For the text-containing cell, return its midpoint in [X, Y] coordinate format. 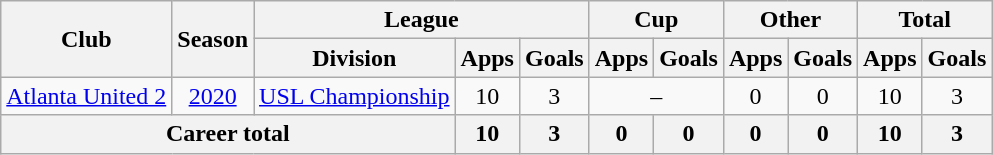
Club [86, 39]
Season [213, 39]
Atlanta United 2 [86, 96]
Career total [228, 134]
Other [790, 20]
Division [355, 58]
USL Championship [355, 96]
Cup [656, 20]
– [656, 96]
2020 [213, 96]
League [422, 20]
Total [925, 20]
